Return the [x, y] coordinate for the center point of the cell that contains the specified text.  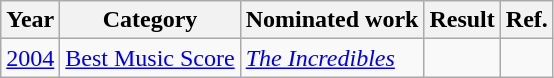
Year [30, 20]
Best Music Score [150, 58]
Ref. [526, 20]
Category [150, 20]
The Incredibles [332, 58]
Nominated work [332, 20]
2004 [30, 58]
Result [462, 20]
